Detect which cell encompasses the target text, then output its (X, Y) center coordinate. 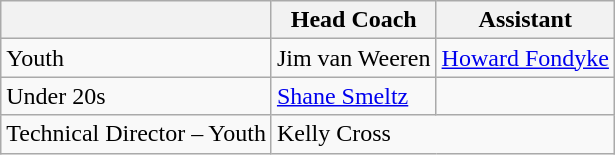
Kelly Cross (442, 134)
Youth (136, 58)
Technical Director – Youth (136, 134)
Shane Smeltz (354, 96)
Howard Fondyke (525, 58)
Assistant (525, 20)
Jim van Weeren (354, 58)
Head Coach (354, 20)
Under 20s (136, 96)
